Capture the cell that displays the provided text and extract its [x, y] central coordinate. 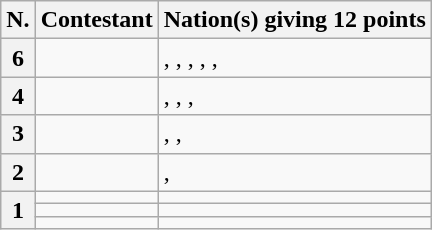
, , , [294, 96]
3 [18, 134]
6 [18, 58]
N. [18, 20]
Contestant [96, 20]
4 [18, 96]
Nation(s) giving 12 points [294, 20]
, [294, 172]
, , , , , [294, 58]
, , [294, 134]
1 [18, 210]
2 [18, 172]
